Output the [X, Y] coordinate of the center of the cell containing the given text.  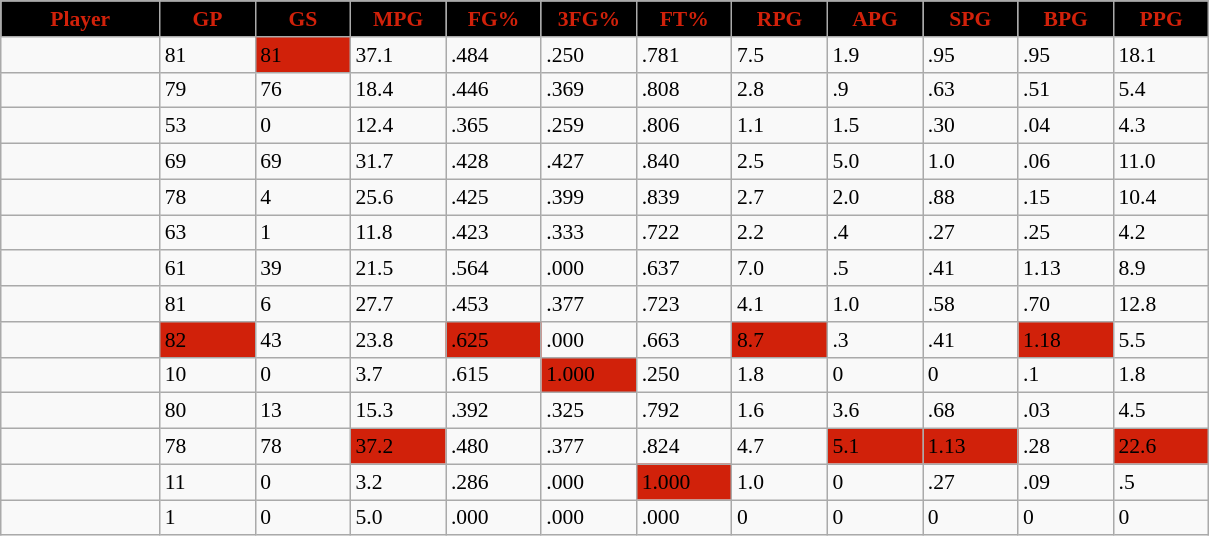
.840 [684, 162]
80 [208, 411]
GS [302, 19]
.663 [684, 340]
.446 [494, 90]
11.0 [1161, 162]
.722 [684, 233]
22.6 [1161, 447]
2.2 [780, 233]
.3 [874, 340]
.839 [684, 197]
8.7 [780, 340]
3.6 [874, 411]
21.5 [398, 269]
.425 [494, 197]
53 [208, 126]
79 [208, 90]
.28 [1066, 447]
15.3 [398, 411]
.615 [494, 375]
.480 [494, 447]
PPG [1161, 19]
2.5 [780, 162]
.68 [970, 411]
4 [302, 197]
.15 [1066, 197]
18.1 [1161, 55]
.399 [588, 197]
.637 [684, 269]
.781 [684, 55]
4.1 [780, 304]
39 [302, 269]
5.4 [1161, 90]
.423 [494, 233]
.484 [494, 55]
4.7 [780, 447]
FG% [494, 19]
11 [208, 482]
7.5 [780, 55]
4.3 [1161, 126]
.325 [588, 411]
.564 [494, 269]
76 [302, 90]
.286 [494, 482]
3.2 [398, 482]
43 [302, 340]
.4 [874, 233]
.70 [1066, 304]
61 [208, 269]
11.8 [398, 233]
Player [80, 19]
.369 [588, 90]
.723 [684, 304]
.63 [970, 90]
10 [208, 375]
.88 [970, 197]
3FG% [588, 19]
10.4 [1161, 197]
.428 [494, 162]
.808 [684, 90]
.1 [1066, 375]
13 [302, 411]
63 [208, 233]
.04 [1066, 126]
BPG [1066, 19]
3.7 [398, 375]
4.5 [1161, 411]
.9 [874, 90]
12.8 [1161, 304]
37.1 [398, 55]
1.1 [780, 126]
5.1 [874, 447]
82 [208, 340]
GP [208, 19]
.824 [684, 447]
.06 [1066, 162]
6 [302, 304]
25.6 [398, 197]
.09 [1066, 482]
18.4 [398, 90]
23.8 [398, 340]
2.8 [780, 90]
31.7 [398, 162]
FT% [684, 19]
.259 [588, 126]
1.9 [874, 55]
8.9 [1161, 269]
.25 [1066, 233]
APG [874, 19]
.365 [494, 126]
.03 [1066, 411]
.427 [588, 162]
1.6 [780, 411]
RPG [780, 19]
MPG [398, 19]
.806 [684, 126]
27.7 [398, 304]
.333 [588, 233]
SPG [970, 19]
.30 [970, 126]
.392 [494, 411]
2.7 [780, 197]
.58 [970, 304]
1.18 [1066, 340]
.51 [1066, 90]
5.5 [1161, 340]
.792 [684, 411]
4.2 [1161, 233]
37.2 [398, 447]
1.5 [874, 126]
.625 [494, 340]
2.0 [874, 197]
7.0 [780, 269]
12.4 [398, 126]
.453 [494, 304]
